Locate the cell with the specified text and output its (x, y) center coordinate. 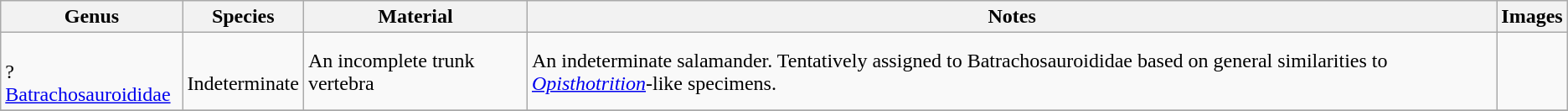
Notes (1012, 17)
Images (1532, 17)
?Batrachosauroididae (92, 71)
Indeterminate (243, 71)
Material (415, 17)
An incomplete trunk vertebra (415, 71)
Species (243, 17)
An indeterminate salamander. Tentatively assigned to Batrachosauroididae based on general similarities to Opisthotrition-like specimens. (1012, 71)
Genus (92, 17)
